Find where the given text appears and provide that cell's center as [x, y] coordinate. 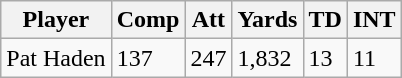
247 [208, 58]
137 [148, 58]
INT [374, 20]
Comp [148, 20]
11 [374, 58]
Pat Haden [56, 58]
TD [325, 20]
Yards [268, 20]
Att [208, 20]
13 [325, 58]
Player [56, 20]
1,832 [268, 58]
